Output the [x, y] coordinate of the center of the cell containing the given text.  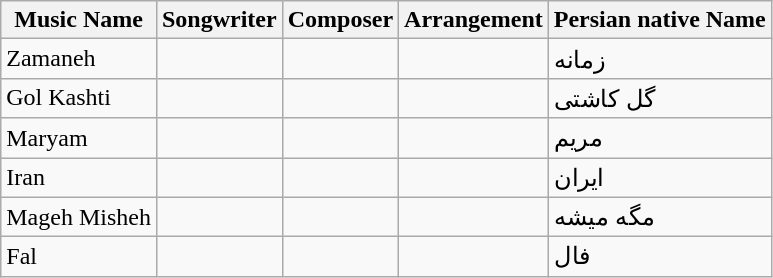
زمانه [660, 59]
Fal [79, 257]
ایران [660, 178]
Songwriter [219, 20]
Persian native Name [660, 20]
Composer [340, 20]
فال [660, 257]
مگه میشه [660, 217]
Iran [79, 178]
Zamaneh [79, 59]
Music Name [79, 20]
گل کاشتی [660, 98]
Gol Kashti [79, 98]
Arrangement [474, 20]
Maryam [79, 138]
Mageh Misheh [79, 217]
مریم [660, 138]
